Find where the given text appears and provide that cell's center as (X, Y) coordinate. 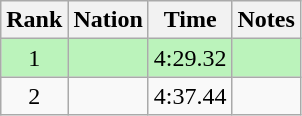
4:29.32 (190, 58)
Notes (266, 20)
2 (34, 96)
Rank (34, 20)
Time (190, 20)
4:37.44 (190, 96)
1 (34, 58)
Nation (108, 20)
